Provide the (x, y) coordinate of the cell's center where the given text is located.  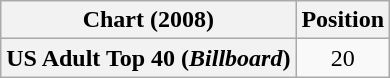
Chart (2008) (148, 20)
US Adult Top 40 (Billboard) (148, 58)
Position (343, 20)
20 (343, 58)
